Scan for the cell matching the given text and deliver its [X, Y] coordinate at center. 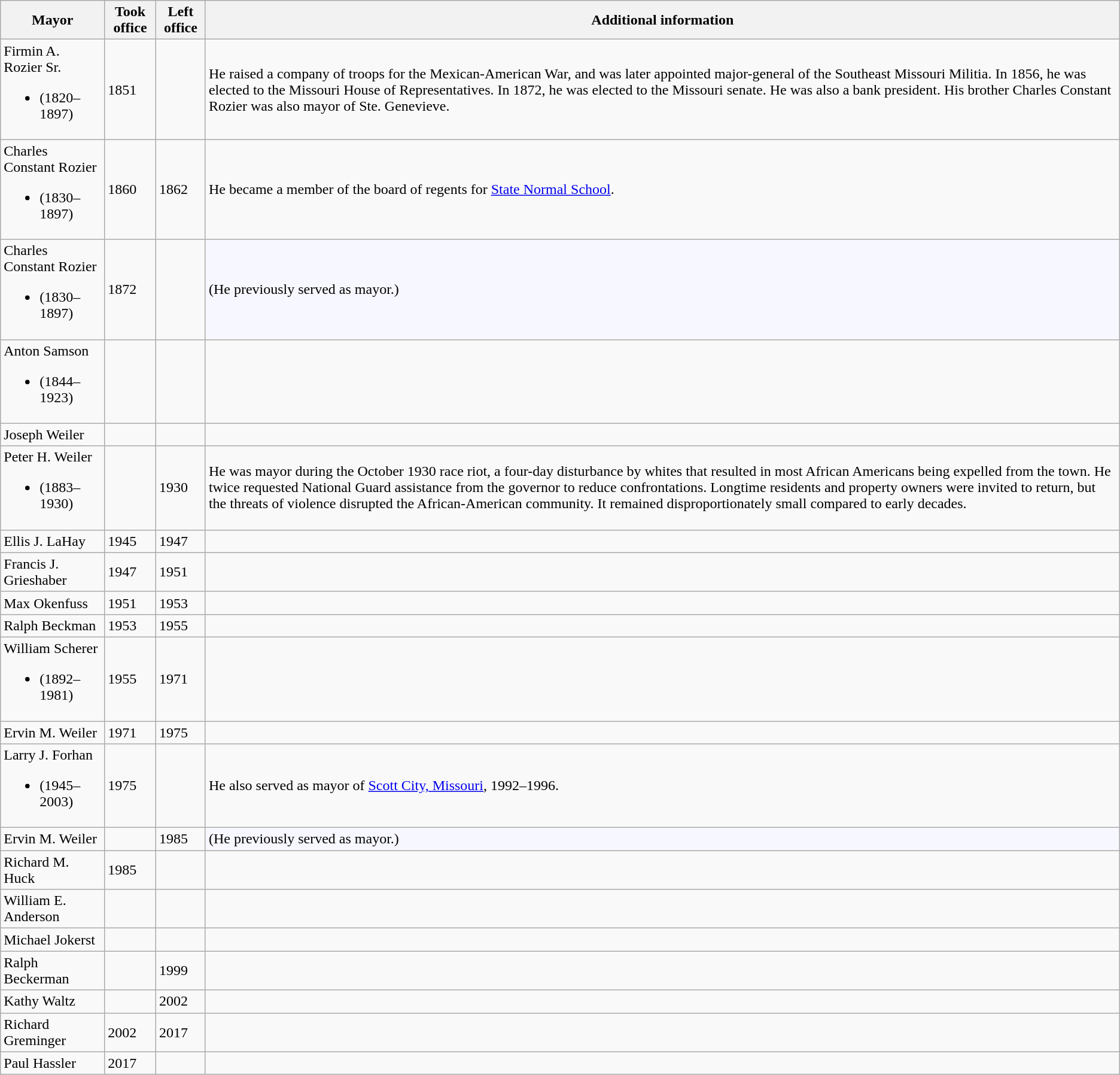
Richard Greminger [53, 1032]
Kathy Waltz [53, 1001]
William Scherer(1892–1981) [53, 679]
Peter H. Weiler(1883–1930) [53, 488]
William E. Anderson [53, 909]
Larry J. Forhan(1945–2003) [53, 786]
Anton Samson(1844–1923) [53, 381]
He also served as mayor of Scott City, Missouri, 1992–1996. [662, 786]
1860 [130, 189]
Paul Hassler [53, 1063]
1945 [130, 541]
Additional information [662, 20]
1872 [130, 290]
Left office [181, 20]
Ellis J. LaHay [53, 541]
1851 [130, 90]
Mayor [53, 20]
Ralph Beckman [53, 625]
He became a member of the board of regents for State Normal School. [662, 189]
Ralph Beckerman [53, 971]
Took office [130, 20]
1862 [181, 189]
1999 [181, 971]
Joseph Weiler [53, 435]
Francis J. Grieshaber [53, 572]
Firmin A. Rozier Sr.(1820–1897) [53, 90]
Richard M. Huck [53, 870]
Michael Jokerst [53, 940]
Max Okenfuss [53, 603]
1930 [181, 488]
